Return [X, Y] of the center of cell containing provided text 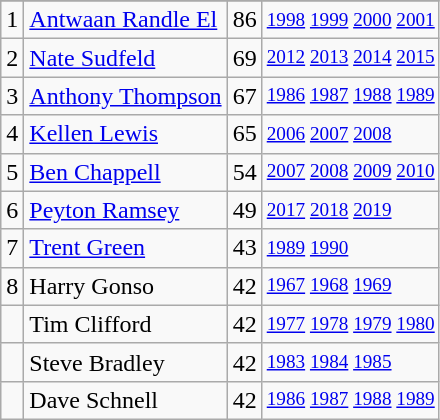
2007 2008 2009 2010 [350, 172]
Anthony Thompson [126, 96]
Steve Bradley [126, 362]
5 [12, 172]
Trent Green [126, 248]
86 [244, 20]
Tim Clifford [126, 324]
8 [12, 286]
43 [244, 248]
1998 1999 2000 2001 [350, 20]
4 [12, 134]
1989 1990 [350, 248]
1 [12, 20]
2012 2013 2014 2015 [350, 58]
Peyton Ramsey [126, 210]
1967 1968 1969 [350, 286]
3 [12, 96]
67 [244, 96]
2 [12, 58]
49 [244, 210]
54 [244, 172]
Kellen Lewis [126, 134]
Dave Schnell [126, 400]
Antwaan Randle El [126, 20]
2017 2018 2019 [350, 210]
69 [244, 58]
6 [12, 210]
Ben Chappell [126, 172]
Nate Sudfeld [126, 58]
Harry Gonso [126, 286]
2006 2007 2008 [350, 134]
1983 1984 1985 [350, 362]
65 [244, 134]
1977 1978 1979 1980 [350, 324]
7 [12, 248]
